Pinpoint the cell where the given text exists, returning its (X, Y) midpoint coordinate. 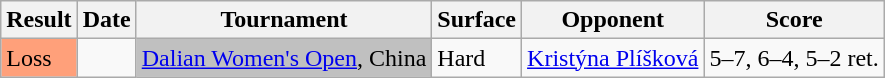
Opponent (613, 20)
Hard (477, 58)
Surface (477, 20)
Kristýna Plíšková (613, 58)
Loss (39, 58)
Score (794, 20)
Result (39, 20)
Date (106, 20)
Dalian Women's Open, China (284, 58)
Tournament (284, 20)
5–7, 6–4, 5–2 ret. (794, 58)
